Scan for the cell matching the given text and deliver its [x, y] coordinate at center. 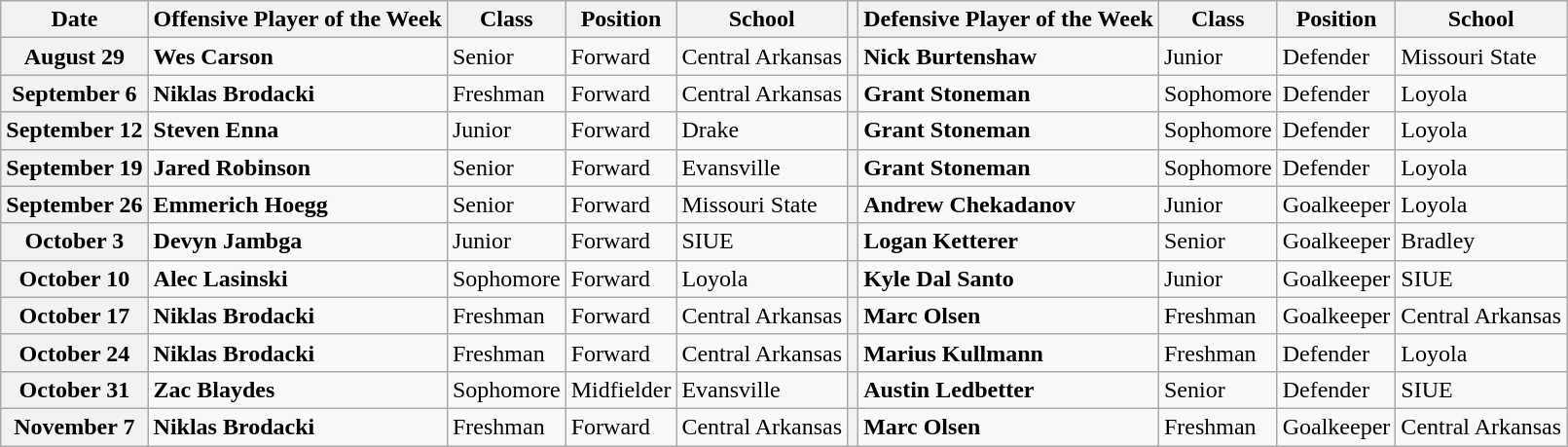
Drake [762, 130]
Date [74, 19]
Wes Carson [298, 56]
Austin Ledbetter [1008, 390]
Kyle Dal Santo [1008, 279]
Andrew Chekadanov [1008, 205]
October 31 [74, 390]
Devyn Jambga [298, 242]
Defensive Player of the Week [1008, 19]
October 17 [74, 316]
Midfielder [621, 390]
Nick Burtenshaw [1008, 56]
November 7 [74, 427]
October 24 [74, 353]
October 10 [74, 279]
Offensive Player of the Week [298, 19]
Zac Blaydes [298, 390]
Bradley [1481, 242]
October 3 [74, 242]
September 26 [74, 205]
September 6 [74, 93]
Alec Lasinski [298, 279]
Emmerich Hoegg [298, 205]
Jared Robinson [298, 168]
September 19 [74, 168]
Steven Enna [298, 130]
Marius Kullmann [1008, 353]
August 29 [74, 56]
Logan Ketterer [1008, 242]
September 12 [74, 130]
